Pinpoint the cell where the given text exists, returning its [x, y] midpoint coordinate. 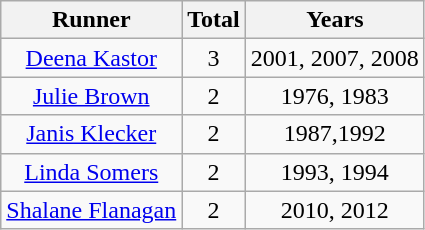
Total [214, 20]
1976, 1983 [334, 96]
Runner [92, 20]
2010, 2012 [334, 210]
Linda Somers [92, 172]
1993, 1994 [334, 172]
Julie Brown [92, 96]
3 [214, 58]
1987,1992 [334, 134]
2001, 2007, 2008 [334, 58]
Deena Kastor [92, 58]
Janis Klecker [92, 134]
Years [334, 20]
Shalane Flanagan [92, 210]
